Provide the (X, Y) coordinate of the cell's center where the given text is located.  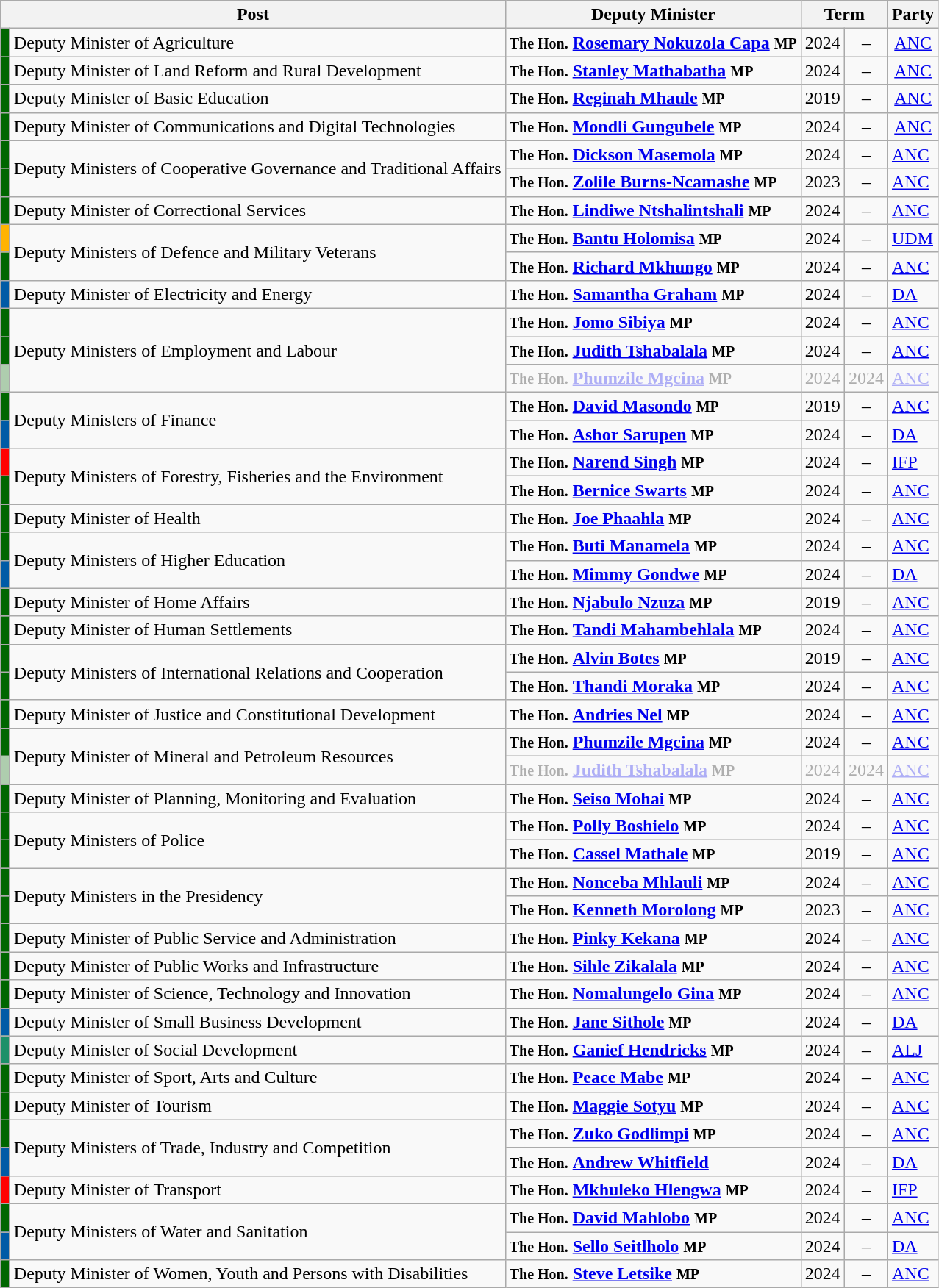
Deputy Minister of Sport, Arts and Culture (257, 1078)
Deputy Ministers of Cooperative Governance and Traditional Affairs (257, 168)
Deputy Minister of Human Settlements (257, 630)
The Hon. Cassel Mathale MP (653, 854)
The Hon. Kenneth Morolong MP (653, 910)
The Hon. Reginah Mhaule MP (653, 99)
The Hon. Njabulo Nzuza MP (653, 602)
The Hon. Polly Boshielo MP (653, 826)
Deputy Minister of Small Business Development (257, 1022)
Deputy Minister of Public Service and Administration (257, 938)
The Hon. Steve Letsike MP (653, 1274)
Deputy Ministers of Forestry, Fisheries and the Environment (257, 476)
The Hon. Rosemary Nokuzola Capa MP (653, 43)
Post (253, 15)
The Hon. Samantha Graham MP (653, 294)
The Hon. Jomo Sibiya MP (653, 322)
Deputy Ministers of Water and Sanitation (257, 1231)
Deputy Minister of Home Affairs (257, 602)
ALJ (913, 1050)
Deputy Minister of Electricity and Energy (257, 294)
Deputy Minister of Transport (257, 1189)
Deputy Ministers of Finance (257, 421)
The Hon. Mondli Gungubele MP (653, 126)
The Hon. Narend Singh MP (653, 462)
Deputy Ministers of Defence and Military Veterans (257, 252)
The Hon. Peace Mabe MP (653, 1078)
The Hon. Alvin Botes MP (653, 658)
The Hon. Tandi Mahambehlala MP (653, 630)
Deputy Minister of Communications and Digital Technologies (257, 126)
UDM (913, 238)
The Hon. Buti Manamela MP (653, 546)
Deputy Ministers of Trade, Industry and Competition (257, 1148)
Deputy Minister of Women, Youth and Persons with Disabilities (257, 1274)
Deputy Ministers in the Presidency (257, 896)
Deputy Minister of Science, Technology and Innovation (257, 994)
Party (913, 15)
Deputy Minister of Justice and Constitutional Development (257, 714)
The Hon. Dickson Masemola MP (653, 154)
The Hon. Andrew Whitfield (653, 1162)
Deputy Minister of Health (257, 518)
Deputy Minister of Land Reform and Rural Development (257, 71)
The Hon. Richard Mkhungo MP (653, 266)
The Hon. Jane Sithole MP (653, 1022)
The Hon. Bantu Holomisa MP (653, 238)
The Hon. Joe Phaahla MP (653, 518)
The Hon. Thandi Moraka MP (653, 686)
Deputy Minister of Agriculture (257, 43)
Deputy Minister of Planning, Monitoring and Evaluation (257, 798)
The Hon. Ganief Hendricks MP (653, 1050)
The Hon. Nomalungelo Gina MP (653, 994)
The Hon. Sello Seitlholo MP (653, 1246)
The Hon. Seiso Mohai MP (653, 798)
The Hon. Zuko Godlimpi MP (653, 1134)
Deputy Minister of Public Works and Infrastructure (257, 966)
The Hon. Sihle Zikalala MP (653, 966)
The Hon. Nonceba Mhlauli MP (653, 882)
Deputy Minister of Correctional Services (257, 210)
The Hon. Mimmy Gondwe MP (653, 574)
The Hon. Pinky Kekana MP (653, 938)
The Hon. Mkhuleko Hlengwa MP (653, 1189)
The Hon. Zolile Burns‐Ncamashe MP (653, 182)
The Hon. Lindiwe Ntshalintshali MP (653, 210)
The Hon. Bernice Swarts MP (653, 490)
Deputy Ministers of Employment and Labour (257, 350)
The Hon. David Mahlobo MP (653, 1217)
The Hon. Ashor Sarupen MP (653, 434)
Deputy Minister of Mineral and Petroleum Resources (257, 756)
Deputy Minister of Basic Education (257, 99)
Deputy Minister of Social Development (257, 1050)
Deputy Ministers of Higher Education (257, 560)
Deputy Ministers of International Relations and Cooperation (257, 672)
Term (844, 15)
The Hon. Stanley Mathabatha MP (653, 71)
The Hon. Maggie Sotyu MP (653, 1106)
Deputy Minister of Tourism (257, 1106)
The Hon. Andries Nel MP (653, 714)
The Hon. David Masondo MP (653, 407)
Deputy Ministers of Police (257, 840)
Deputy Minister (653, 15)
